Find where the given text appears and provide that cell's center as (x, y) coordinate. 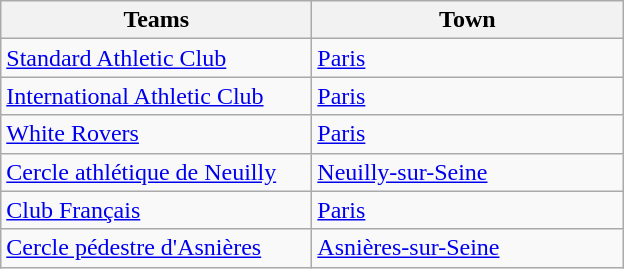
Neuilly-sur-Seine (468, 172)
Town (468, 20)
Standard Athletic Club (156, 58)
Teams (156, 20)
White Rovers (156, 134)
Cercle athlétique de Neuilly (156, 172)
Asnières-sur-Seine (468, 248)
Cercle pédestre d'Asnières (156, 248)
International Athletic Club (156, 96)
Club Français (156, 210)
